Find where the given text appears and provide that cell's center as [x, y] coordinate. 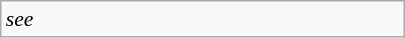
see [203, 19]
